Provide the (x, y) coordinate of the cell's center where the given text is located.  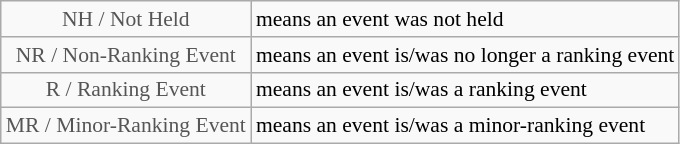
means an event is/was no longer a ranking event (466, 55)
NH / Not Held (126, 19)
means an event is/was a minor-ranking event (466, 126)
means an event was not held (466, 19)
means an event is/was a ranking event (466, 90)
MR / Minor-Ranking Event (126, 126)
R / Ranking Event (126, 90)
NR / Non-Ranking Event (126, 55)
